Extract the [x, y] coordinate from the center of the cell holding the provided text.  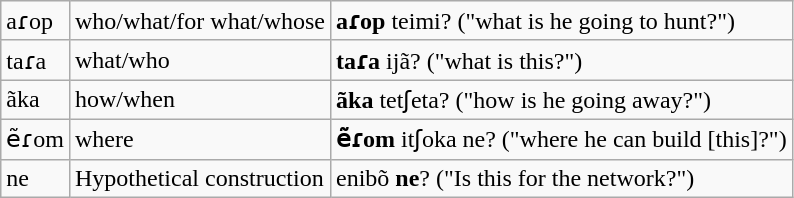
taɾa [36, 60]
aɾop [36, 21]
enibõ ne? ("Is this for the network?") [562, 178]
ãka [36, 100]
what/who [200, 60]
taɾa ijã? ("what is this?") [562, 60]
where [200, 139]
how/when [200, 100]
who/what/for what/whose [200, 21]
ẽɾom [36, 139]
Hypothetical construction [200, 178]
ne [36, 178]
aɾop teimi? ("what is he going to hunt?") [562, 21]
ãka tetʃeta? ("how is he going away?") [562, 100]
ẽɾom itʃoka ne? ("where he can build [this]?") [562, 139]
